Pinpoint the cell where the given text exists, returning its (x, y) midpoint coordinate. 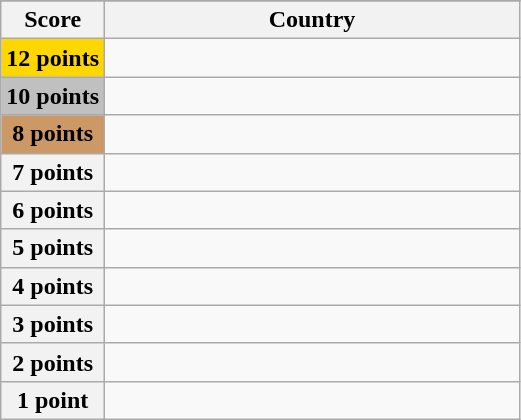
5 points (53, 248)
Score (53, 20)
4 points (53, 286)
10 points (53, 96)
Country (312, 20)
8 points (53, 134)
2 points (53, 362)
6 points (53, 210)
3 points (53, 324)
7 points (53, 172)
12 points (53, 58)
1 point (53, 400)
